Output the [x, y] coordinate of the center of the cell containing the given text.  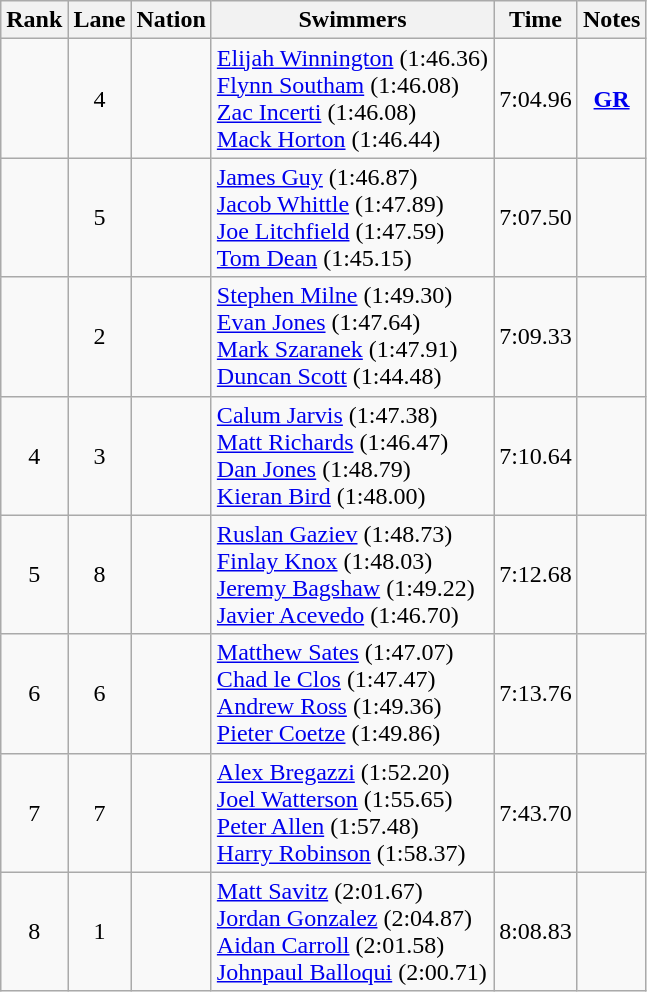
2 [100, 336]
7:09.33 [536, 336]
Stephen Milne (1:49.30)Evan Jones (1:47.64)Mark Szaranek (1:47.91)Duncan Scott (1:44.48) [352, 336]
Calum Jarvis (1:47.38)Matt Richards (1:46.47)Dan Jones (1:48.79)Kieran Bird (1:48.00) [352, 456]
Matthew Sates (1:47.07)Chad le Clos (1:47.47)Andrew Ross (1:49.36)Pieter Coetze (1:49.86) [352, 694]
Nation [171, 20]
Alex Bregazzi (1:52.20)Joel Watterson (1:55.65)Peter Allen (1:57.48)Harry Robinson (1:58.37) [352, 812]
7:04.96 [536, 98]
Notes [611, 20]
7:07.50 [536, 218]
8:08.83 [536, 932]
Swimmers [352, 20]
7:13.76 [536, 694]
Ruslan Gaziev (1:48.73)Finlay Knox (1:48.03)Jeremy Bagshaw (1:49.22)Javier Acevedo (1:46.70) [352, 574]
Rank [34, 20]
GR [611, 98]
Lane [100, 20]
7:10.64 [536, 456]
7:43.70 [536, 812]
Time [536, 20]
3 [100, 456]
7:12.68 [536, 574]
1 [100, 932]
James Guy (1:46.87)Jacob Whittle (1:47.89)Joe Litchfield (1:47.59)Tom Dean (1:45.15) [352, 218]
Matt Savitz (2:01.67)Jordan Gonzalez (2:04.87)Aidan Carroll (2:01.58)Johnpaul Balloqui (2:00.71) [352, 932]
Elijah Winnington (1:46.36)Flynn Southam (1:46.08)Zac Incerti (1:46.08)Mack Horton (1:46.44) [352, 98]
